Extract the (x, y) coordinate from the center of the cell holding the provided text.  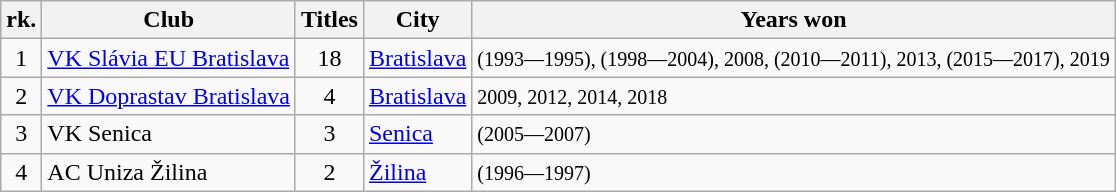
AC Uniza Žilina (169, 172)
(1993—1995), (1998—2004), 2008, (2010—2011), 2013, (2015—2017), 2019 (794, 58)
Club (169, 20)
Senica (417, 134)
(2005—2007) (794, 134)
2009, 2012, 2014, 2018 (794, 96)
VK Senica (169, 134)
Titles (329, 20)
VK Doprastav Bratislava (169, 96)
Žilina (417, 172)
rk. (22, 20)
VK Slávia EU Bratislava (169, 58)
18 (329, 58)
(1996—1997) (794, 172)
City (417, 20)
1 (22, 58)
Years won (794, 20)
